Find where the given text appears and provide that cell's center as [X, Y] coordinate. 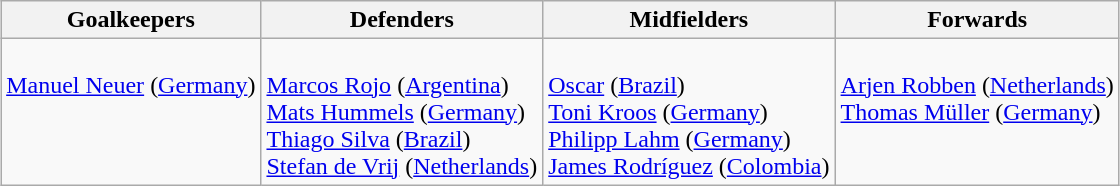
Marcos Rojo (Argentina) Mats Hummels (Germany) Thiago Silva (Brazil) Stefan de Vrij (Netherlands) [402, 112]
Oscar (Brazil) Toni Kroos (Germany) Philipp Lahm (Germany) James Rodríguez (Colombia) [689, 112]
Arjen Robben (Netherlands) Thomas Müller (Germany) [977, 112]
Defenders [402, 20]
Manuel Neuer (Germany) [131, 112]
Goalkeepers [131, 20]
Midfielders [689, 20]
Forwards [977, 20]
